Scan for the cell matching the given text and deliver its [x, y] coordinate at center. 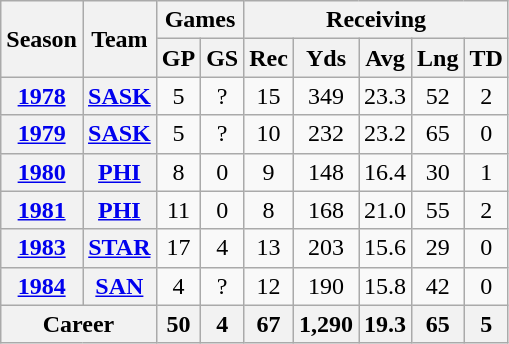
19.3 [384, 324]
23.2 [384, 134]
15.6 [384, 248]
Games [200, 20]
Season [42, 39]
1978 [42, 96]
1980 [42, 172]
148 [326, 172]
15 [269, 96]
1981 [42, 210]
1 [486, 172]
Avg [384, 58]
1983 [42, 248]
GP [178, 58]
23.3 [384, 96]
168 [326, 210]
Team [119, 39]
17 [178, 248]
SAN [119, 286]
1979 [42, 134]
29 [438, 248]
10 [269, 134]
GS [222, 58]
Receiving [376, 20]
Yds [326, 58]
203 [326, 248]
30 [438, 172]
9 [269, 172]
TD [486, 58]
232 [326, 134]
STAR [119, 248]
55 [438, 210]
Rec [269, 58]
12 [269, 286]
13 [269, 248]
52 [438, 96]
Lng [438, 58]
190 [326, 286]
1984 [42, 286]
42 [438, 286]
11 [178, 210]
349 [326, 96]
50 [178, 324]
1,290 [326, 324]
Career [79, 324]
67 [269, 324]
16.4 [384, 172]
15.8 [384, 286]
21.0 [384, 210]
